From the cell containing the given text, extract its center point as [x, y] coordinate. 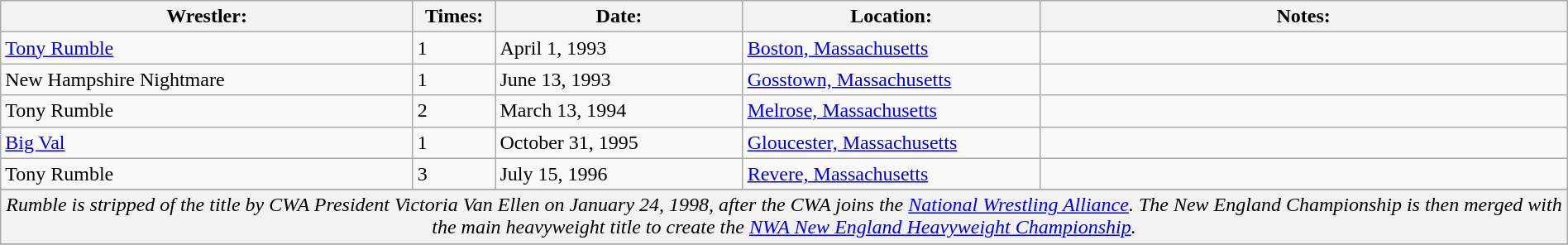
Big Val [207, 142]
Times: [454, 17]
New Hampshire Nightmare [207, 79]
Gosstown, Massachusetts [892, 79]
Notes: [1303, 17]
October 31, 1995 [619, 142]
Melrose, Massachusetts [892, 111]
Wrestler: [207, 17]
March 13, 1994 [619, 111]
3 [454, 174]
Location: [892, 17]
July 15, 1996 [619, 174]
Date: [619, 17]
Gloucester, Massachusetts [892, 142]
Revere, Massachusetts [892, 174]
Boston, Massachusetts [892, 48]
2 [454, 111]
April 1, 1993 [619, 48]
June 13, 1993 [619, 79]
